Return the [X, Y] coordinate for the center point of the cell that contains the specified text.  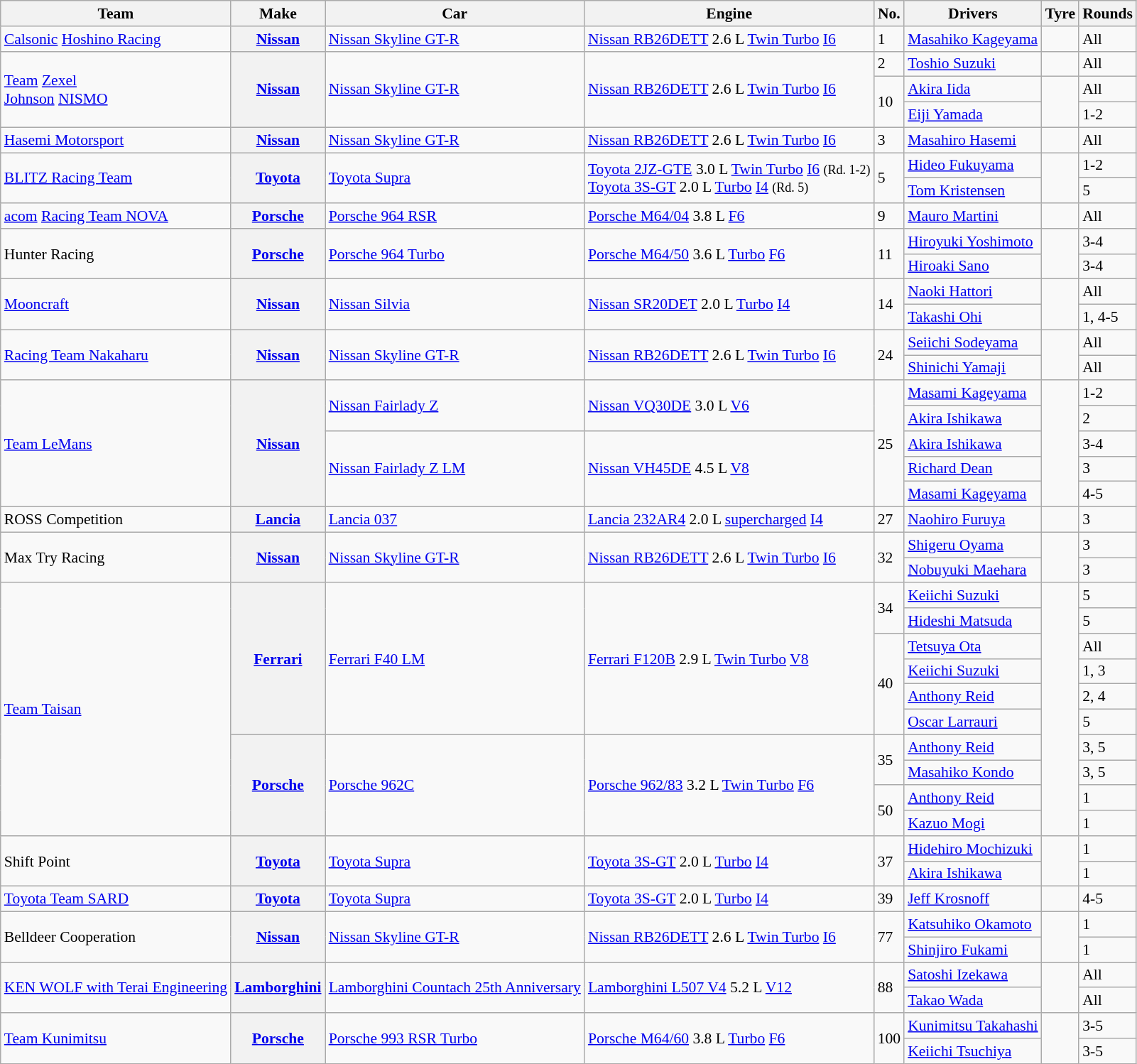
Shinichi Yamaji [973, 368]
9 [889, 216]
Lancia 232AR4 2.0 L supercharged I4 [729, 520]
Kazuo Mogi [973, 823]
Porsche M64/60 3.8 L Turbo F6 [729, 1038]
Lamborghini Countach 25th Anniversary [455, 987]
Seiichi Sodeyama [973, 342]
Hiroaki Sano [973, 266]
Team LeMans [116, 444]
Engine [729, 13]
Eiji Yamada [973, 115]
Masahiko Kageyama [973, 39]
Make [278, 13]
Hideshi Matsuda [973, 621]
Takao Wada [973, 1001]
88 [889, 987]
37 [889, 861]
Nissan Silvia [455, 304]
acom Racing Team NOVA [116, 216]
KEN WOLF with Terai Engineering [116, 987]
Shift Point [116, 861]
Team ZexelJohnson NISMO [116, 89]
24 [889, 355]
Porsche 962/83 3.2 L Twin Turbo F6 [729, 785]
Tetsuya Ota [973, 646]
32 [889, 557]
10 [889, 102]
Lamborghini [278, 987]
14 [889, 304]
Hideo Fukuyama [973, 165]
Shinjiro Fukami [973, 950]
1, 4-5 [1108, 317]
Lamborghini L507 V4 5.2 L V12 [729, 987]
Nissan Fairlady Z LM [455, 469]
Hidehiro Mochizuki [973, 849]
Keiichi Tsuchiya [973, 1051]
Team Kunimitsu [116, 1038]
Car [455, 13]
Team [116, 13]
Lancia 037 [455, 520]
Belldeer Cooperation [116, 938]
Rounds [1108, 13]
Max Try Racing [116, 557]
Toyota 2JZ-GTE 3.0 L Twin Turbo I6 (Rd. 1-2)Toyota 3S-GT 2.0 L Turbo I4 (Rd. 5) [729, 178]
Nissan VQ30DE 3.0 L V6 [729, 406]
Masahiro Hasemi [973, 140]
Kunimitsu Takahashi [973, 1026]
Porsche M64/04 3.8 L F6 [729, 216]
Takashi Ohi [973, 317]
11 [889, 254]
Tyre [1060, 13]
Toshio Suzuki [973, 64]
77 [889, 938]
Naohiro Furuya [973, 520]
Katsuhiko Okamoto [973, 925]
Masahiko Kondo [973, 773]
Toyota Team SARD [116, 899]
Lancia [278, 520]
Racing Team Nakaharu [116, 355]
Satoshi Izekawa [973, 975]
No. [889, 13]
Drivers [973, 13]
Nobuyuki Maehara [973, 570]
Porsche 993 RSR Turbo [455, 1038]
Porsche 964 Turbo [455, 254]
ROSS Competition [116, 520]
Ferrari [278, 659]
Oscar Larrauri [973, 722]
39 [889, 899]
Hiroyuki Yoshimoto [973, 241]
40 [889, 684]
2, 4 [1108, 697]
Hasemi Motorsport [116, 140]
100 [889, 1038]
Tom Kristensen [973, 191]
Porsche 964 RSR [455, 216]
34 [889, 608]
Hunter Racing [116, 254]
27 [889, 520]
Akira Iida [973, 89]
Mauro Martini [973, 216]
1, 3 [1108, 671]
35 [889, 760]
Jeff Krosnoff [973, 899]
Calsonic Hoshino Racing [116, 39]
Porsche M64/50 3.6 L Turbo F6 [729, 254]
Mooncraft [116, 304]
Ferrari F40 LM [455, 659]
50 [889, 811]
Ferrari F120B 2.9 L Twin Turbo V8 [729, 659]
Richard Dean [973, 469]
Nissan Fairlady Z [455, 406]
Team Taisan [116, 710]
Porsche 962C [455, 785]
BLITZ Racing Team [116, 178]
Nissan SR20DET 2.0 L Turbo I4 [729, 304]
25 [889, 444]
Nissan VH45DE 4.5 L V8 [729, 469]
Shigeru Oyama [973, 545]
Naoki Hattori [973, 292]
